Search for the cell housing the specified text and yield its [x, y] center coordinate. 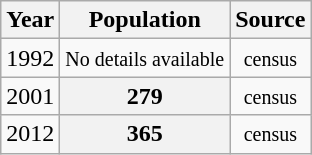
1992 [30, 58]
Year [30, 20]
Population [145, 20]
No details available [145, 58]
2012 [30, 134]
Source [270, 20]
279 [145, 96]
2001 [30, 96]
365 [145, 134]
